Find where the given text appears and provide that cell's center as (X, Y) coordinate. 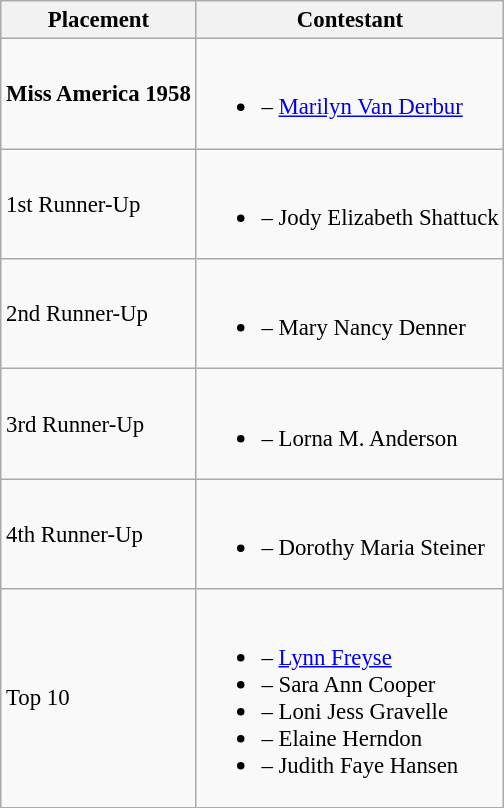
Contestant (350, 20)
1st Runner-Up (98, 204)
4th Runner-Up (98, 534)
3rd Runner-Up (98, 424)
Top 10 (98, 698)
– Mary Nancy Denner (350, 314)
– Lynn Freyse – Sara Ann Cooper – Loni Jess Gravelle – Elaine Herndon – Judith Faye Hansen (350, 698)
– Marilyn Van Derbur (350, 94)
Placement (98, 20)
– Lorna M. Anderson (350, 424)
– Dorothy Maria Steiner (350, 534)
2nd Runner-Up (98, 314)
Miss America 1958 (98, 94)
– Jody Elizabeth Shattuck (350, 204)
